Output the [X, Y] coordinate of the center of the cell containing the given text.  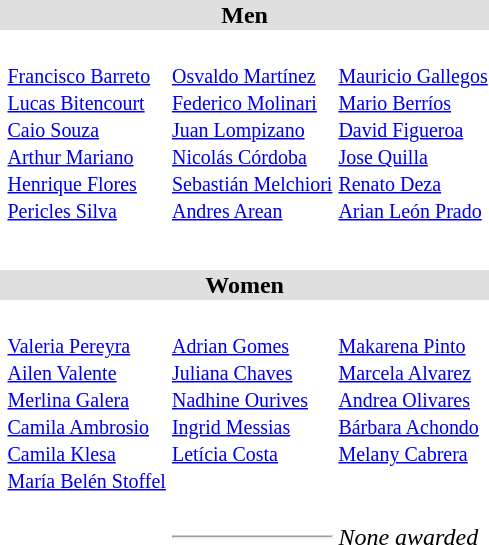
Adrian GomesJuliana ChavesNadhine OurivesIngrid MessiasLetícia Costa [252, 399]
Men [244, 15]
Valeria PereyraAilen ValenteMerlina GaleraCamila AmbrosioCamila KlesaMaría Belén Stoffel [86, 399]
Francisco BarretoLucas BitencourtCaio SouzaArthur MarianoHenrique FloresPericles Silva [86, 129]
Mauricio GallegosMario BerríosDavid FigueroaJose QuillaRenato DezaArian León Prado [413, 129]
Women [244, 285]
Makarena PintoMarcela AlvarezAndrea OlivaresBárbara AchondoMelany Cabrera [413, 399]
Osvaldo MartínezFederico MolinariJuan LompizanoNicolás CórdobaSebastián MelchioriAndres Arean [252, 129]
